Find where the given text appears and provide that cell's center as (X, Y) coordinate. 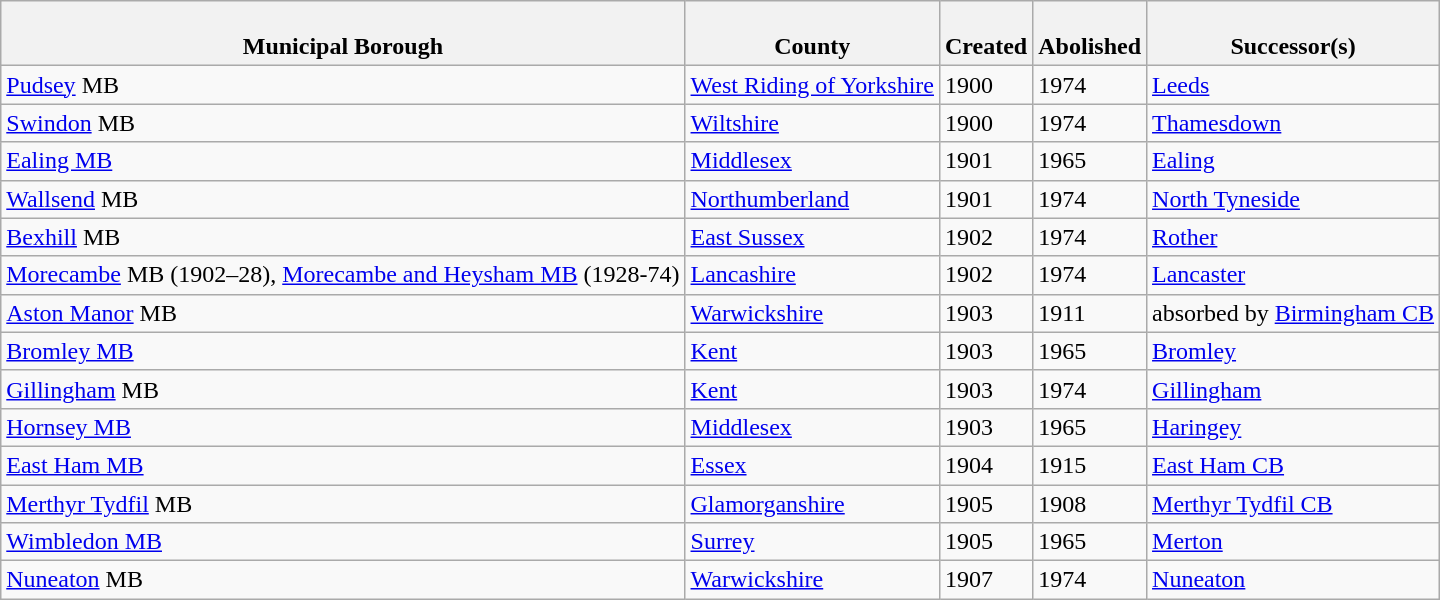
Lancashire (812, 275)
Merthyr Tydfil CB (1294, 503)
Northumberland (812, 199)
County (812, 34)
Surrey (812, 542)
Bexhill MB (343, 237)
Successor(s) (1294, 34)
North Tyneside (1294, 199)
Essex (812, 465)
Abolished (1090, 34)
Ealing MB (343, 161)
Wimbledon MB (343, 542)
Swindon MB (343, 123)
absorbed by Birmingham CB (1294, 313)
Haringey (1294, 427)
1915 (1090, 465)
1904 (986, 465)
Aston Manor MB (343, 313)
1908 (1090, 503)
Wiltshire (812, 123)
1911 (1090, 313)
East Ham MB (343, 465)
1907 (986, 580)
Thamesdown (1294, 123)
Bromley (1294, 351)
Pudsey MB (343, 85)
Rother (1294, 237)
Nuneaton (1294, 580)
Bromley MB (343, 351)
Leeds (1294, 85)
Hornsey MB (343, 427)
East Ham CB (1294, 465)
Created (986, 34)
Morecambe MB (1902–28), Morecambe and Heysham MB (1928-74) (343, 275)
Municipal Borough (343, 34)
Lancaster (1294, 275)
Merthyr Tydfil MB (343, 503)
Ealing (1294, 161)
Glamorganshire (812, 503)
West Riding of Yorkshire (812, 85)
Gillingham (1294, 389)
Wallsend MB (343, 199)
Gillingham MB (343, 389)
East Sussex (812, 237)
Merton (1294, 542)
Nuneaton MB (343, 580)
